Find where the given text appears and provide that cell's center as [X, Y] coordinate. 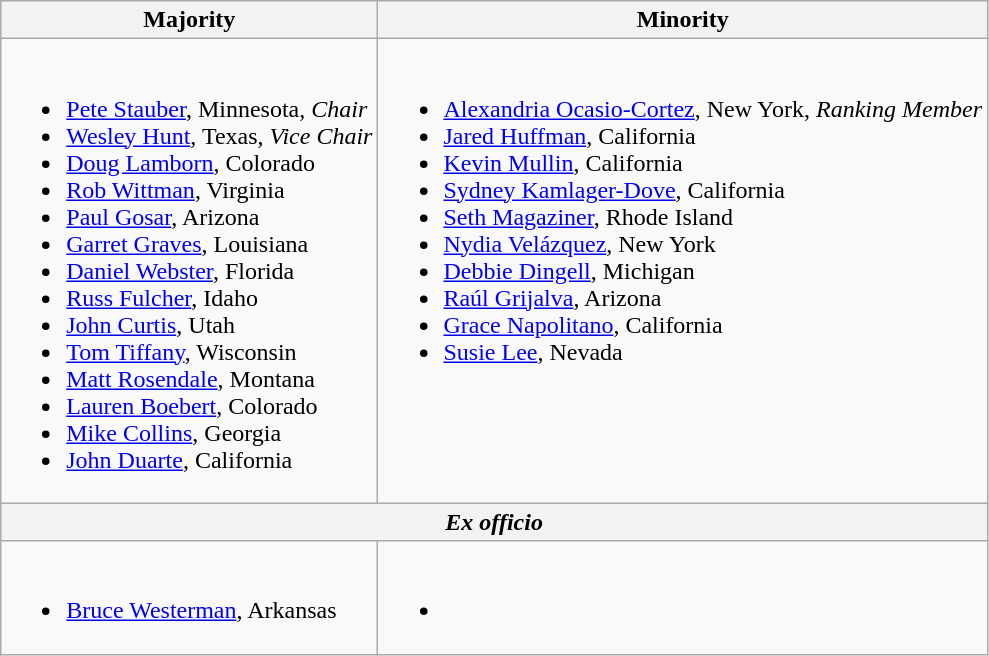
Majority [190, 20]
Minority [683, 20]
Ex officio [494, 522]
Bruce Westerman, Arkansas [190, 598]
